Identify which cell holds the provided text, then report its (x, y) central coordinate. 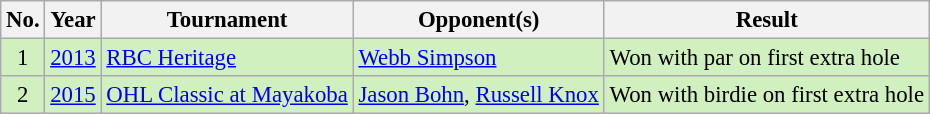
Won with birdie on first extra hole (766, 95)
Webb Simpson (478, 58)
2 (23, 95)
Result (766, 20)
2015 (73, 95)
Opponent(s) (478, 20)
No. (23, 20)
Tournament (227, 20)
2013 (73, 58)
RBC Heritage (227, 58)
Won with par on first extra hole (766, 58)
OHL Classic at Mayakoba (227, 95)
Jason Bohn, Russell Knox (478, 95)
1 (23, 58)
Year (73, 20)
